Capture the cell that displays the provided text and extract its [X, Y] central coordinate. 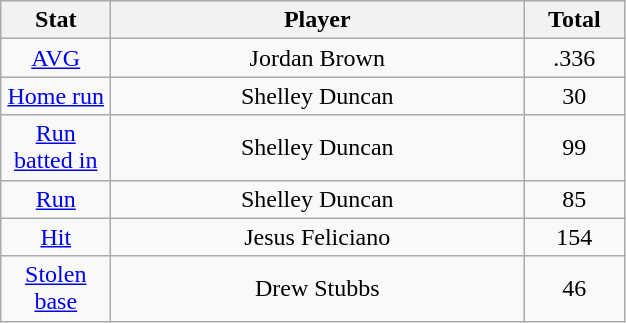
85 [574, 199]
Run batted in [56, 148]
Home run [56, 96]
AVG [56, 58]
Run [56, 199]
Jesus Feliciano [318, 237]
.336 [574, 58]
Stolen base [56, 288]
30 [574, 96]
Jordan Brown [318, 58]
Hit [56, 237]
99 [574, 148]
Player [318, 20]
154 [574, 237]
46 [574, 288]
Stat [56, 20]
Drew Stubbs [318, 288]
Total [574, 20]
